Return [X, Y] of the center of cell containing provided text 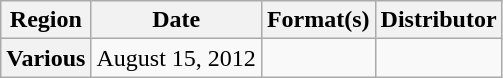
Distributor [438, 20]
Various [46, 58]
August 15, 2012 [176, 58]
Date [176, 20]
Region [46, 20]
Format(s) [318, 20]
